Locate the cell with the specified text and output its (x, y) center coordinate. 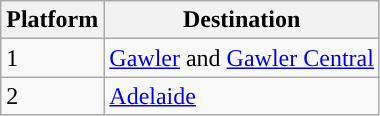
Destination (242, 20)
1 (52, 58)
Gawler and Gawler Central (242, 58)
Platform (52, 20)
2 (52, 96)
Adelaide (242, 96)
